Pinpoint the cell where the given text exists, returning its (X, Y) midpoint coordinate. 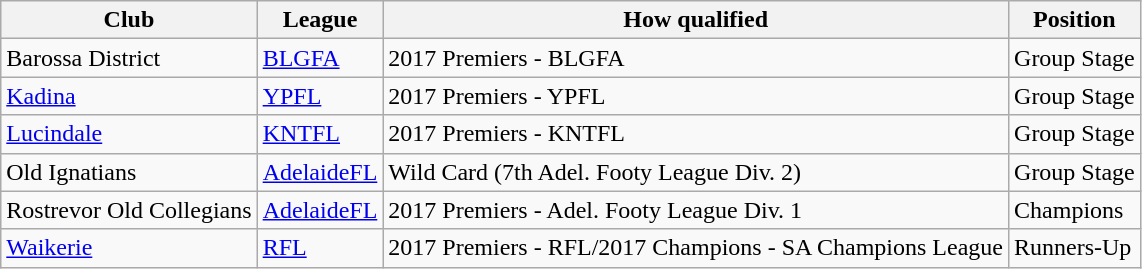
KNTFL (320, 134)
Position (1075, 20)
Runners-Up (1075, 248)
RFL (320, 248)
2017 Premiers - Adel. Footy League Div. 1 (696, 210)
2017 Premiers - YPFL (696, 96)
Rostrevor Old Collegians (129, 210)
League (320, 20)
Kadina (129, 96)
Waikerie (129, 248)
How qualified (696, 20)
Old Ignatians (129, 172)
2017 Premiers - KNTFL (696, 134)
Club (129, 20)
2017 Premiers - BLGFA (696, 58)
Champions (1075, 210)
Lucindale (129, 134)
Wild Card (7th Adel. Footy League Div. 2) (696, 172)
2017 Premiers - RFL/2017 Champions - SA Champions League (696, 248)
YPFL (320, 96)
Barossa District (129, 58)
BLGFA (320, 58)
